For the text-containing cell, return its midpoint in (X, Y) coordinate format. 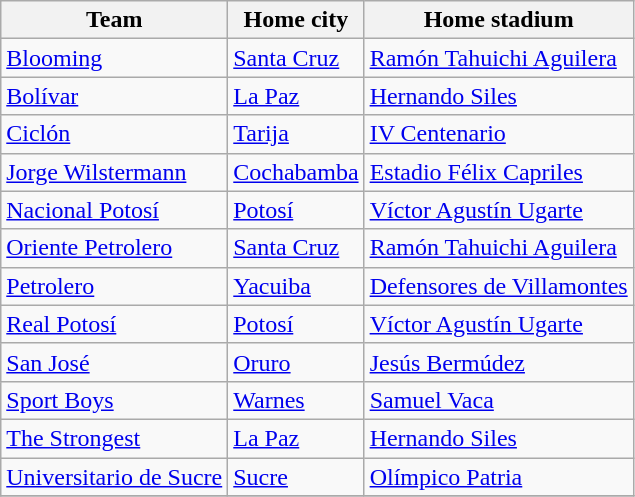
Oriente Petrolero (114, 248)
Samuel Vaca (498, 400)
Bolívar (114, 96)
Oruro (296, 362)
Olímpico Patria (498, 477)
Team (114, 20)
Home city (296, 20)
Sucre (296, 477)
Nacional Potosí (114, 210)
Jesús Bermúdez (498, 362)
Jorge Wilstermann (114, 172)
The Strongest (114, 438)
Estadio Félix Capriles (498, 172)
Sport Boys (114, 400)
Cochabamba (296, 172)
IV Centenario (498, 134)
Defensores de Villamontes (498, 286)
Blooming (114, 58)
Yacuiba (296, 286)
Home stadium (498, 20)
Real Potosí (114, 324)
San José (114, 362)
Tarija (296, 134)
Warnes (296, 400)
Ciclón (114, 134)
Universitario de Sucre (114, 477)
Petrolero (114, 286)
